Provide the (X, Y) coordinate of the cell's center where the given text is located.  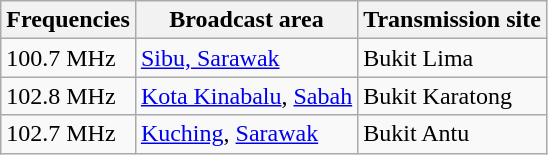
Kuching, Sarawak (246, 134)
100.7 MHz (68, 58)
102.7 MHz (68, 134)
Sibu, Sarawak (246, 58)
102.8 MHz (68, 96)
Broadcast area (246, 20)
Bukit Antu (452, 134)
Kota Kinabalu, Sabah (246, 96)
Bukit Lima (452, 58)
Bukit Karatong (452, 96)
Frequencies (68, 20)
Transmission site (452, 20)
